Return [x, y] of the center of cell containing provided text 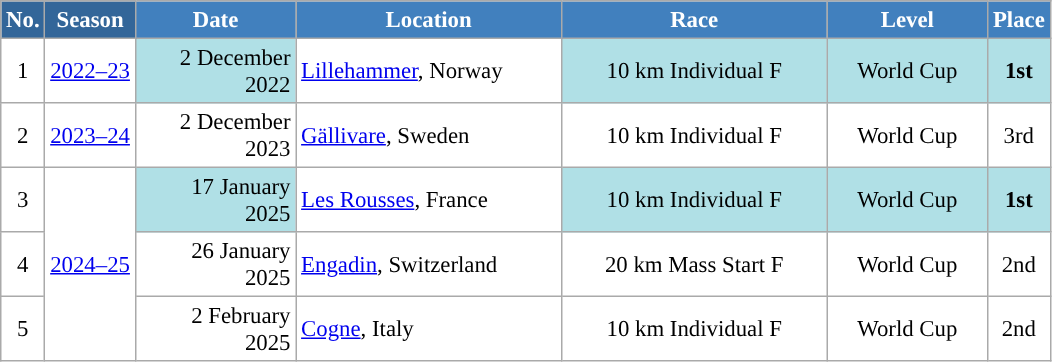
Season [90, 20]
No. [23, 20]
Date [216, 20]
Gällivare, Sweden [429, 136]
Les Rousses, France [429, 200]
3rd [1019, 136]
4 [23, 264]
2 December 2023 [216, 136]
Lillehammer, Norway [429, 72]
3 [23, 200]
1 [23, 72]
2 December 2022 [216, 72]
20 km Mass Start F [694, 264]
17 January 2025 [216, 200]
Level [908, 20]
Cogne, Italy [429, 330]
2 [23, 136]
2024–25 [90, 265]
Race [694, 20]
Engadin, Switzerland [429, 264]
2022–23 [90, 72]
Location [429, 20]
2 February 2025 [216, 330]
26 January 2025 [216, 264]
2023–24 [90, 136]
Place [1019, 20]
5 [23, 330]
